Identify which cell holds the provided text, then report its [X, Y] central coordinate. 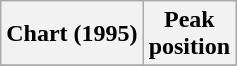
Chart (1995) [72, 34]
Peakposition [189, 34]
